Detect which cell encompasses the target text, then output its [X, Y] center coordinate. 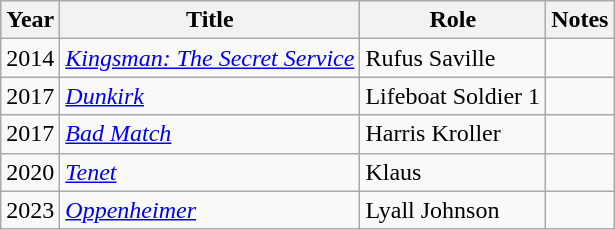
2014 [30, 58]
2020 [30, 172]
Bad Match [210, 134]
Title [210, 20]
Notes [580, 20]
Rufus Saville [453, 58]
Lifeboat Soldier 1 [453, 96]
Year [30, 20]
Tenet [210, 172]
Kingsman: The Secret Service [210, 58]
Oppenheimer [210, 210]
Lyall Johnson [453, 210]
Klaus [453, 172]
2023 [30, 210]
Harris Kroller [453, 134]
Role [453, 20]
Dunkirk [210, 96]
